From the cell containing the given text, extract its center point as (x, y) coordinate. 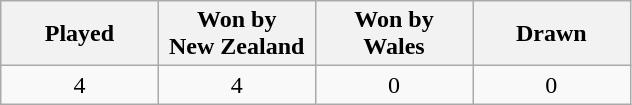
Won byWales (394, 34)
Won byNew Zealand (236, 34)
Drawn (552, 34)
Played (80, 34)
